Extract the [X, Y] coordinate from the center of the cell holding the provided text.  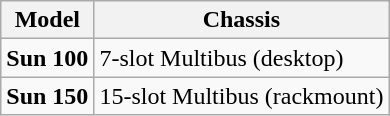
15-slot Multibus (rackmount) [242, 96]
Chassis [242, 20]
Sun 100 [48, 58]
Model [48, 20]
Sun 150 [48, 96]
7-slot Multibus (desktop) [242, 58]
